Detect which cell encompasses the target text, then output its [X, Y] center coordinate. 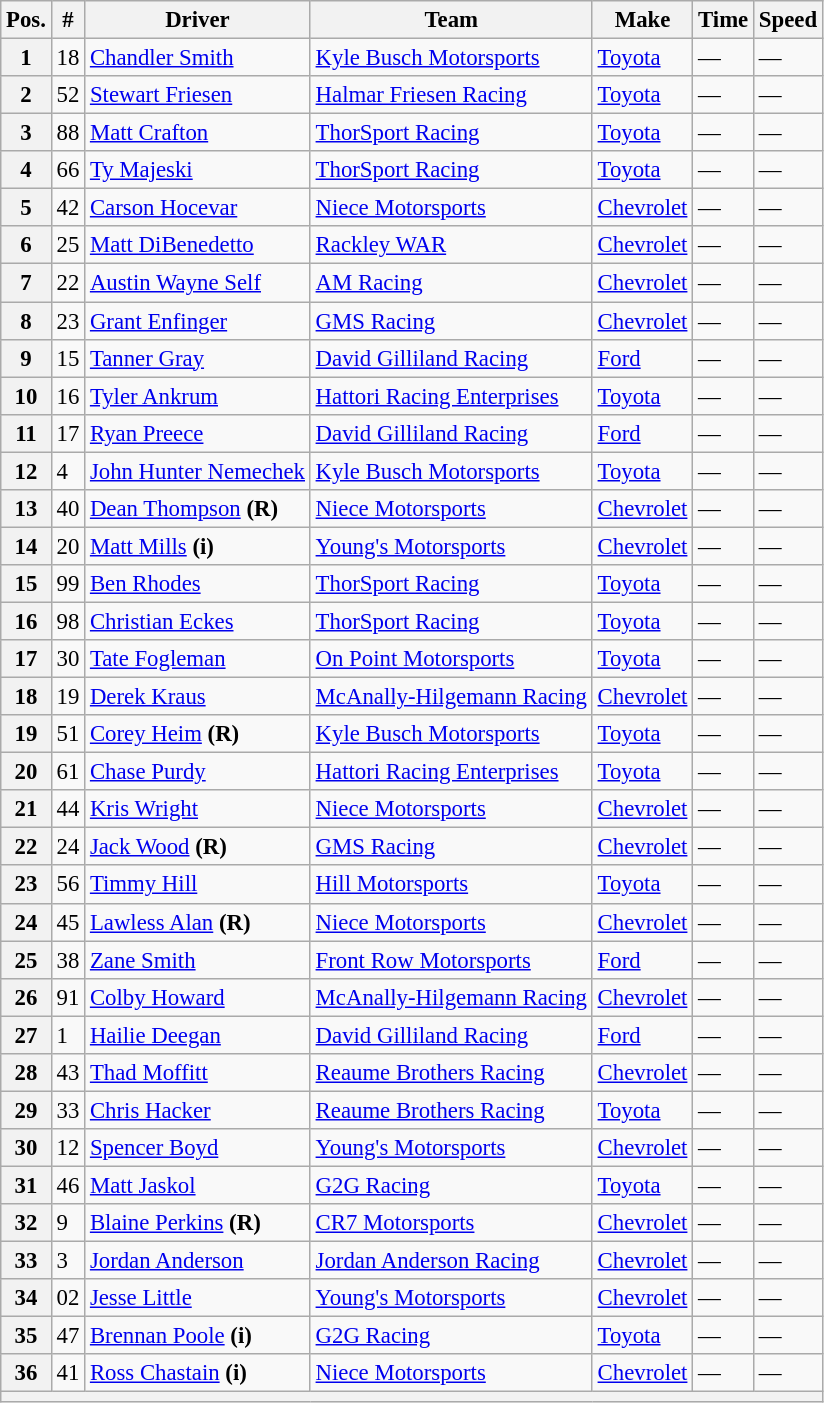
47 [68, 1336]
AM Racing [451, 283]
26 [26, 997]
Thad Moffitt [198, 1073]
Spencer Boyd [198, 1148]
Corey Heim (R) [198, 734]
61 [68, 772]
51 [68, 734]
99 [68, 584]
14 [26, 546]
Zane Smith [198, 960]
91 [68, 997]
Dean Thompson (R) [198, 509]
Hailie Deegan [198, 1035]
Hill Motorsports [451, 885]
38 [68, 960]
Carson Hocevar [198, 208]
36 [26, 1373]
Chase Purdy [198, 772]
Chandler Smith [198, 58]
46 [68, 1185]
Timmy Hill [198, 885]
88 [68, 133]
Driver [198, 20]
Speed [788, 20]
Matt DiBenedetto [198, 245]
Jack Wood (R) [198, 847]
13 [26, 509]
Derek Kraus [198, 697]
Kris Wright [198, 809]
02 [68, 1298]
43 [68, 1073]
# [68, 20]
Halmar Friesen Racing [451, 95]
Jordan Anderson Racing [451, 1261]
7 [26, 283]
Ross Chastain (i) [198, 1373]
Matt Crafton [198, 133]
5 [26, 208]
Jesse Little [198, 1298]
On Point Motorsports [451, 659]
32 [26, 1223]
56 [68, 885]
28 [26, 1073]
11 [26, 433]
31 [26, 1185]
Make [642, 20]
Stewart Friesen [198, 95]
40 [68, 509]
Ty Majeski [198, 170]
Front Row Motorsports [451, 960]
Jordan Anderson [198, 1261]
Time [724, 20]
Pos. [26, 20]
34 [26, 1298]
Tate Fogleman [198, 659]
21 [26, 809]
2 [26, 95]
41 [68, 1373]
Austin Wayne Self [198, 283]
Blaine Perkins (R) [198, 1223]
44 [68, 809]
10 [26, 396]
42 [68, 208]
Tyler Ankrum [198, 396]
Grant Enfinger [198, 321]
Christian Eckes [198, 621]
Ben Rhodes [198, 584]
Matt Mills (i) [198, 546]
52 [68, 95]
Rackley WAR [451, 245]
27 [26, 1035]
Matt Jaskol [198, 1185]
John Hunter Nemechek [198, 471]
Ryan Preece [198, 433]
Team [451, 20]
35 [26, 1336]
Chris Hacker [198, 1110]
29 [26, 1110]
45 [68, 922]
Brennan Poole (i) [198, 1336]
CR7 Motorsports [451, 1223]
98 [68, 621]
Lawless Alan (R) [198, 922]
6 [26, 245]
Tanner Gray [198, 358]
Colby Howard [198, 997]
8 [26, 321]
66 [68, 170]
